Scan for the cell matching the given text and deliver its (x, y) coordinate at center. 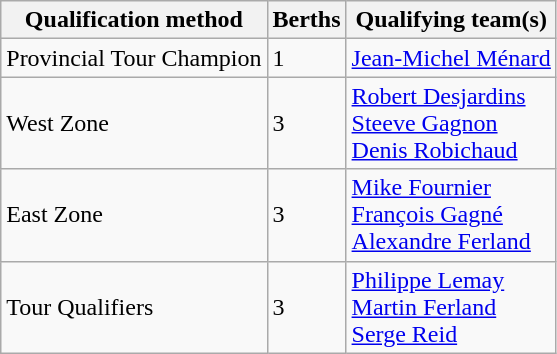
East Zone (134, 215)
1 (306, 58)
Philippe Lemay Martin Ferland Serge Reid (451, 307)
Tour Qualifiers (134, 307)
Qualifying team(s) (451, 20)
Jean-Michel Ménard (451, 58)
Mike Fournier François Gagné Alexandre Ferland (451, 215)
Berths (306, 20)
Robert Desjardins Steeve Gagnon Denis Robichaud (451, 123)
Provincial Tour Champion (134, 58)
Qualification method (134, 20)
West Zone (134, 123)
